Pinpoint the cell where the given text exists, returning its (x, y) midpoint coordinate. 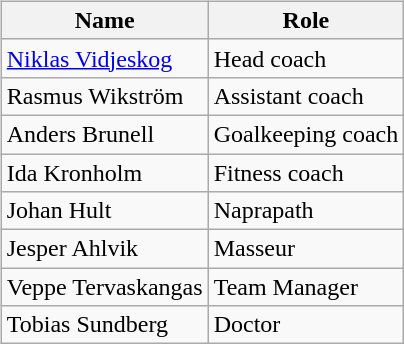
Rasmus Wikström (104, 96)
Role (306, 20)
Fitness coach (306, 173)
Jesper Ahlvik (104, 249)
Name (104, 20)
Veppe Tervaskangas (104, 287)
Doctor (306, 325)
Goalkeeping coach (306, 134)
Assistant coach (306, 96)
Niklas Vidjeskog (104, 58)
Anders Brunell (104, 134)
Team Manager (306, 287)
Tobias Sundberg (104, 325)
Head coach (306, 58)
Johan Hult (104, 211)
Naprapath (306, 211)
Ida Kronholm (104, 173)
Masseur (306, 249)
